Search for the cell housing the specified text and yield its [X, Y] center coordinate. 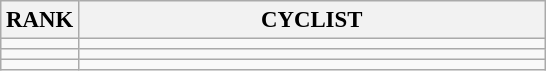
RANK [40, 20]
CYCLIST [312, 20]
